Capture the cell that displays the provided text and extract its (X, Y) central coordinate. 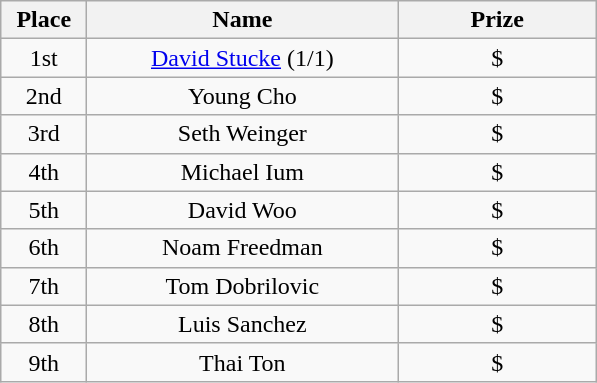
Name (242, 20)
6th (44, 248)
Luis Sanchez (242, 324)
2nd (44, 96)
7th (44, 286)
Prize (498, 20)
Tom Dobrilovic (242, 286)
3rd (44, 134)
Seth Weinger (242, 134)
David Stucke (1/1) (242, 58)
Young Cho (242, 96)
9th (44, 362)
Michael Ium (242, 172)
4th (44, 172)
8th (44, 324)
Thai Ton (242, 362)
David Woo (242, 210)
Noam Freedman (242, 248)
1st (44, 58)
5th (44, 210)
Place (44, 20)
